Provide the [X, Y] coordinate of the cell's center where the given text is located.  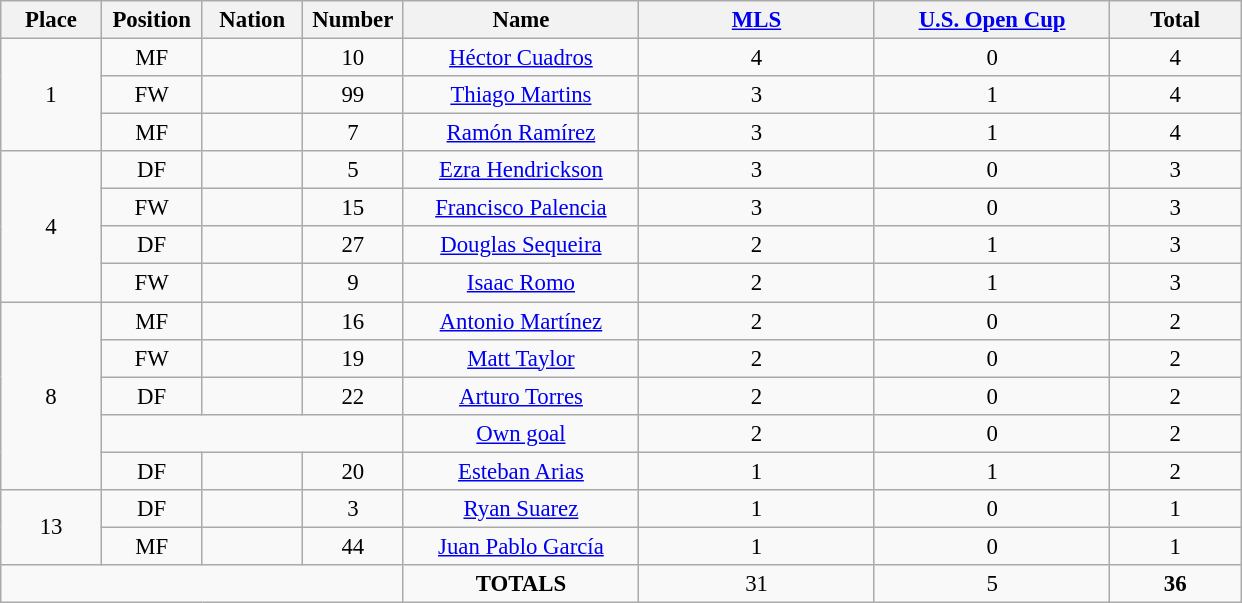
10 [354, 58]
9 [354, 283]
Name [521, 20]
31 [757, 584]
Ryan Suarez [521, 509]
Number [354, 20]
7 [354, 133]
19 [354, 358]
99 [354, 95]
13 [52, 528]
MLS [757, 20]
Own goal [521, 433]
Ramón Ramírez [521, 133]
Total [1176, 20]
U.S. Open Cup [992, 20]
Thiago Martins [521, 95]
36 [1176, 584]
Place [52, 20]
Arturo Torres [521, 396]
44 [354, 546]
Position [152, 20]
Isaac Romo [521, 283]
Ezra Hendrickson [521, 170]
TOTALS [521, 584]
Esteban Arias [521, 471]
Nation [252, 20]
Matt Taylor [521, 358]
15 [354, 208]
8 [52, 396]
Francisco Palencia [521, 208]
27 [354, 245]
16 [354, 321]
20 [354, 471]
Juan Pablo García [521, 546]
Héctor Cuadros [521, 58]
22 [354, 396]
Douglas Sequeira [521, 245]
Antonio Martínez [521, 321]
